For the text-containing cell, return its midpoint in (X, Y) coordinate format. 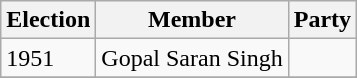
Gopal Saran Singh (192, 58)
Election (48, 20)
Member (192, 20)
1951 (48, 58)
Party (322, 20)
